Output the [x, y] coordinate of the center of the cell containing the given text.  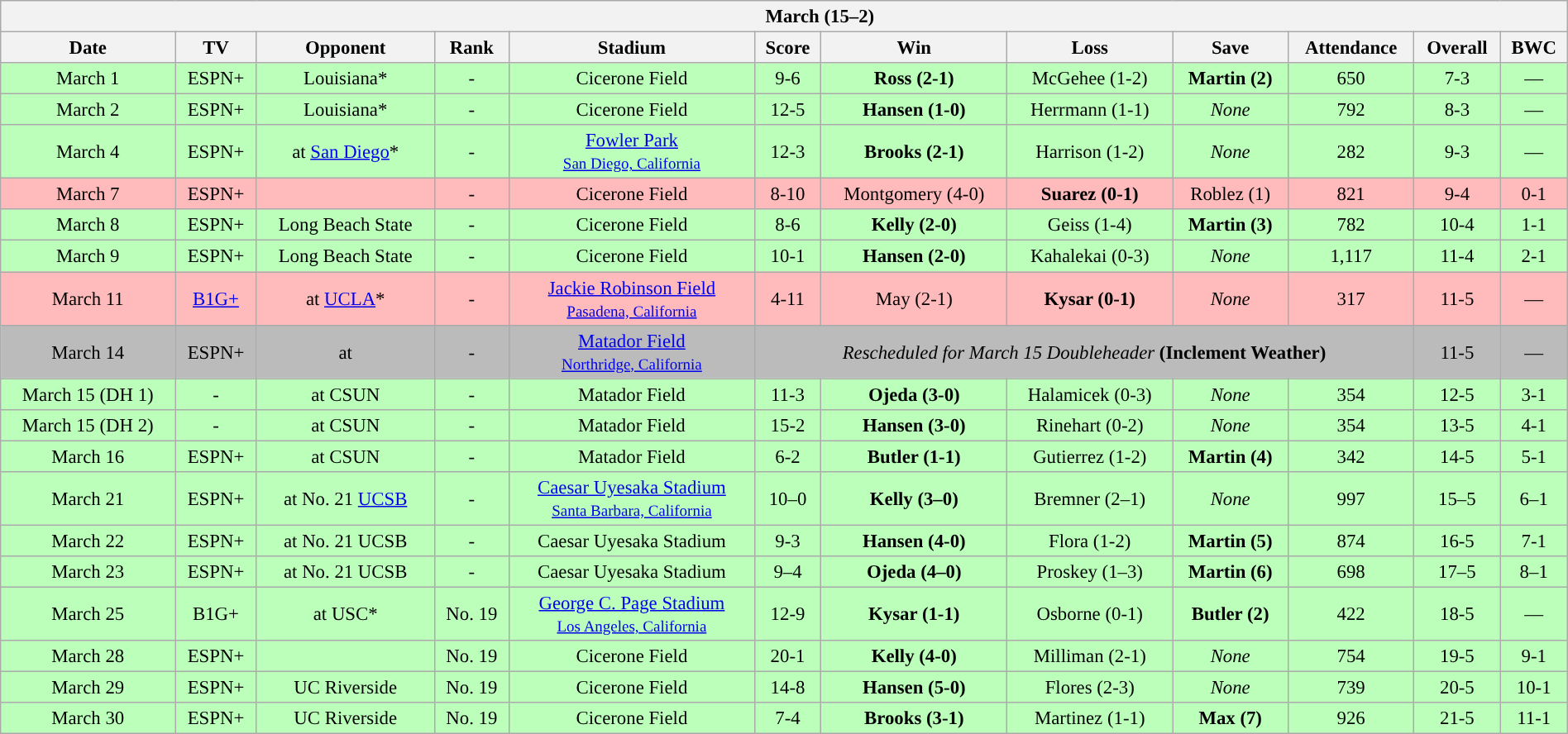
Ross (2-1) [915, 79]
March 4 [88, 152]
Milliman (2-1) [1090, 656]
8–1 [1533, 572]
821 [1351, 194]
Ojeda (3-0) [915, 394]
Martin (4) [1231, 456]
Harrison (1-2) [1090, 152]
Roblez (1) [1231, 194]
Fowler ParkSan Diego, California [632, 152]
8-10 [787, 194]
342 [1351, 456]
March 9 [88, 256]
8-6 [787, 225]
March 30 [88, 718]
12-9 [787, 613]
9-4 [1457, 194]
Martinez (1-1) [1090, 718]
14-8 [787, 687]
Win [915, 47]
Martin (3) [1231, 225]
Date [88, 47]
Gutierrez (1-2) [1090, 456]
George C. Page StadiumLos Angeles, California [632, 613]
Montgomery (4-0) [915, 194]
Flora (1-2) [1090, 541]
McGehee (1-2) [1090, 79]
Rinehart (0-2) [1090, 425]
Score [787, 47]
March 15 (DH 2) [88, 425]
21-5 [1457, 718]
17–5 [1457, 572]
March 14 [88, 352]
6-2 [787, 456]
Attendance [1351, 47]
12-3 [787, 152]
Suarez (0-1) [1090, 194]
March 7 [88, 194]
782 [1351, 225]
Opponent [346, 47]
Kelly (4-0) [915, 656]
20-5 [1457, 687]
Martin (2) [1231, 79]
TV [217, 47]
at [346, 352]
March (15–2) [784, 17]
Rescheduled for March 15 Doubleheader (Inclement Weather) [1083, 352]
BWC [1533, 47]
March 29 [88, 687]
Hansen (1-0) [915, 110]
March 23 [88, 572]
Proskey (1–3) [1090, 572]
Stadium [632, 47]
March 1 [88, 79]
1-1 [1533, 225]
March 22 [88, 541]
11-1 [1533, 718]
Hansen (5-0) [915, 687]
317 [1351, 298]
4-1 [1533, 425]
Butler (2) [1231, 613]
650 [1351, 79]
1,117 [1351, 256]
9-6 [787, 79]
8-3 [1457, 110]
Flores (2-3) [1090, 687]
3-1 [1533, 394]
Caesar Uyesaka StadiumSanta Barbara, California [632, 498]
at USC* [346, 613]
Brooks (2-1) [915, 152]
698 [1351, 572]
Ojeda (4–0) [915, 572]
20-1 [787, 656]
6–1 [1533, 498]
March 8 [88, 225]
Halamicek (0-3) [1090, 394]
Jackie Robinson FieldPasadena, California [632, 298]
Herrmann (1-1) [1090, 110]
at San Diego* [346, 152]
Save [1231, 47]
10-4 [1457, 225]
7-3 [1457, 79]
Max (7) [1231, 718]
997 [1351, 498]
March 21 [88, 498]
0-1 [1533, 194]
19-5 [1457, 656]
9-1 [1533, 656]
Butler (1-1) [915, 456]
Hansen (3-0) [915, 425]
4-11 [787, 298]
16-5 [1457, 541]
Osborne (0-1) [1090, 613]
14-5 [1457, 456]
Kelly (2-0) [915, 225]
422 [1351, 613]
March 25 [88, 613]
Matador FieldNorthridge, California [632, 352]
Brooks (3-1) [915, 718]
Overall [1457, 47]
March 2 [88, 110]
10–0 [787, 498]
739 [1351, 687]
Martin (6) [1231, 572]
Martin (5) [1231, 541]
Kelly (3–0) [915, 498]
March 28 [88, 656]
11-3 [787, 394]
11-4 [1457, 256]
Geiss (1-4) [1090, 225]
March 11 [88, 298]
754 [1351, 656]
March 15 (DH 1) [88, 394]
March 16 [88, 456]
Hansen (4-0) [915, 541]
874 [1351, 541]
Bremner (2–1) [1090, 498]
at UCLA* [346, 298]
792 [1351, 110]
15-2 [787, 425]
13-5 [1457, 425]
Rank [471, 47]
5-1 [1533, 456]
2-1 [1533, 256]
926 [1351, 718]
Kysar (1-1) [915, 613]
Hansen (2-0) [915, 256]
9–4 [787, 572]
15–5 [1457, 498]
7-4 [787, 718]
Kysar (0-1) [1090, 298]
282 [1351, 152]
Kahalekai (0-3) [1090, 256]
18-5 [1457, 613]
Loss [1090, 47]
7-1 [1533, 541]
May (2-1) [915, 298]
